Provide the (X, Y) coordinate of the cell's center where the given text is located.  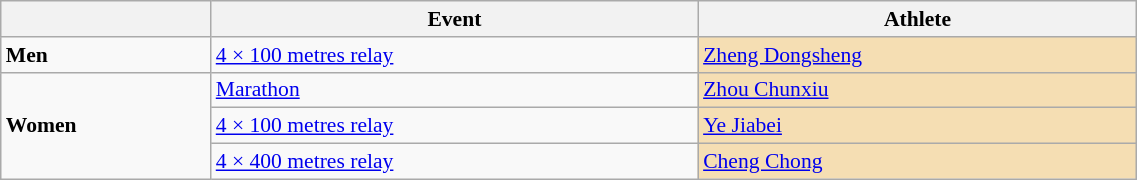
Men (106, 55)
Athlete (918, 19)
Zheng Dongsheng (918, 55)
Marathon (454, 90)
Ye Jiabei (918, 126)
Women (106, 126)
Cheng Chong (918, 162)
Zhou Chunxiu (918, 90)
Event (454, 19)
4 × 400 metres relay (454, 162)
